Identify which cell holds the provided text, then report its (X, Y) central coordinate. 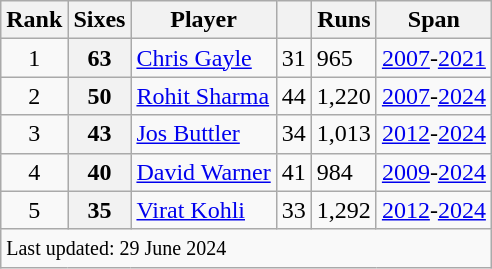
Rohit Sharma (204, 96)
Chris Gayle (204, 58)
Player (204, 20)
2 (34, 96)
3 (34, 134)
1,220 (344, 96)
1,013 (344, 134)
34 (294, 134)
Span (434, 20)
2009-2024 (434, 172)
1 (34, 58)
4 (34, 172)
35 (100, 210)
50 (100, 96)
44 (294, 96)
41 (294, 172)
Last updated: 29 June 2024 (246, 248)
965 (344, 58)
63 (100, 58)
5 (34, 210)
Rank (34, 20)
33 (294, 210)
31 (294, 58)
Virat Kohli (204, 210)
984 (344, 172)
Jos Buttler (204, 134)
2007-2021 (434, 58)
Runs (344, 20)
Sixes (100, 20)
David Warner (204, 172)
43 (100, 134)
2007-2024 (434, 96)
40 (100, 172)
1,292 (344, 210)
